Search for the cell housing the specified text and yield its (X, Y) center coordinate. 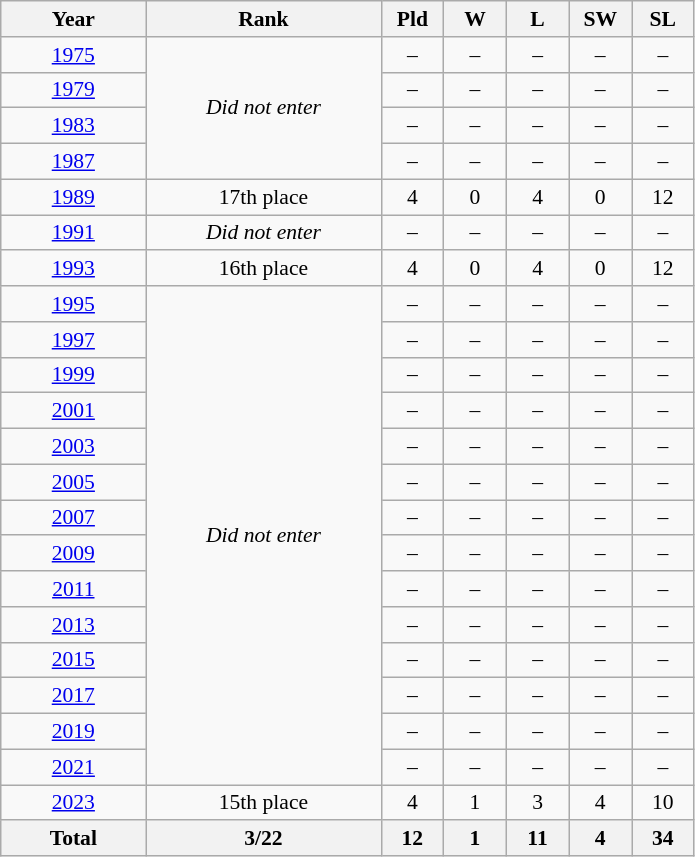
17th place (264, 197)
3/22 (264, 839)
Pld (412, 19)
2017 (74, 696)
L (538, 19)
1991 (74, 233)
2001 (74, 411)
1997 (74, 340)
15th place (264, 803)
1979 (74, 90)
SL (664, 19)
1975 (74, 55)
2009 (74, 554)
2003 (74, 447)
Rank (264, 19)
16th place (264, 269)
SW (600, 19)
Year (74, 19)
2015 (74, 660)
2013 (74, 625)
1989 (74, 197)
2011 (74, 589)
1987 (74, 162)
2023 (74, 803)
10 (664, 803)
1999 (74, 375)
3 (538, 803)
W (476, 19)
2021 (74, 767)
11 (538, 839)
1995 (74, 304)
2019 (74, 732)
1993 (74, 269)
1983 (74, 126)
34 (664, 839)
2007 (74, 518)
Total (74, 839)
2005 (74, 482)
